Output the (x, y) coordinate of the center of the cell containing the given text.  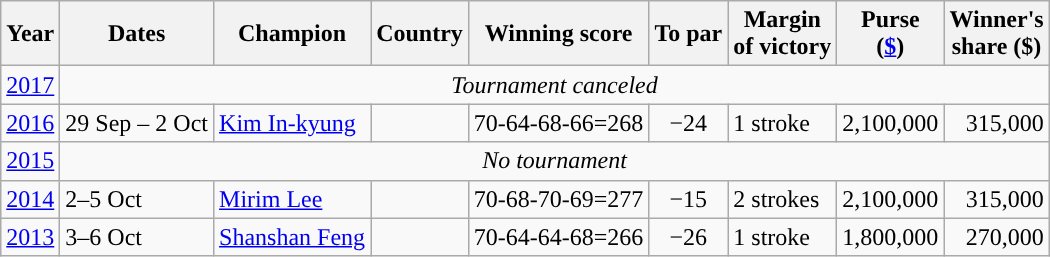
Champion (292, 34)
Shanshan Feng (292, 237)
Kim In-kyung (292, 123)
2 strokes (782, 199)
2–5 Oct (137, 199)
1,800,000 (890, 237)
−24 (688, 123)
Dates (137, 34)
Purse($) (890, 34)
Year (30, 34)
No tournament (554, 161)
2015 (30, 161)
2014 (30, 199)
Mirim Lee (292, 199)
2017 (30, 85)
70-68-70-69=277 (558, 199)
−26 (688, 237)
29 Sep – 2 Oct (137, 123)
70-64-64-68=266 (558, 237)
Country (420, 34)
2013 (30, 237)
Winner'sshare ($) (996, 34)
3–6 Oct (137, 237)
70-64-68-66=268 (558, 123)
To par (688, 34)
270,000 (996, 237)
2016 (30, 123)
−15 (688, 199)
Tournament canceled (554, 85)
Marginof victory (782, 34)
Winning score (558, 34)
